Find where the given text appears and provide that cell's center as [X, Y] coordinate. 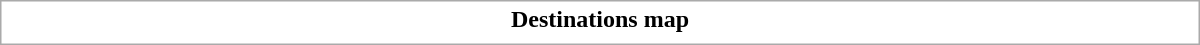
Destinations map [600, 19]
